From the cell containing the given text, extract its center point as [X, Y] coordinate. 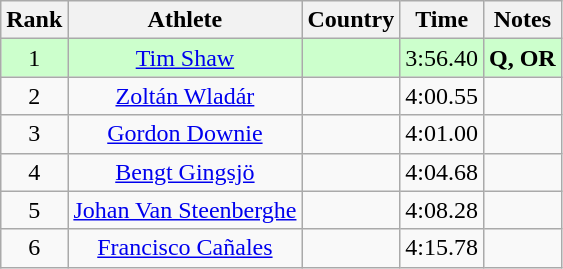
Time [442, 20]
Bengt Gingsjö [185, 172]
4 [34, 172]
Tim Shaw [185, 58]
6 [34, 248]
Gordon Downie [185, 134]
1 [34, 58]
4:04.68 [442, 172]
4:00.55 [442, 96]
4:08.28 [442, 210]
Zoltán Wladár [185, 96]
5 [34, 210]
Country [351, 20]
3:56.40 [442, 58]
Francisco Cañales [185, 248]
Athlete [185, 20]
Q, OR [522, 58]
4:01.00 [442, 134]
Johan Van Steenberghe [185, 210]
4:15.78 [442, 248]
3 [34, 134]
2 [34, 96]
Notes [522, 20]
Rank [34, 20]
